Detect which cell encompasses the target text, then output its (x, y) center coordinate. 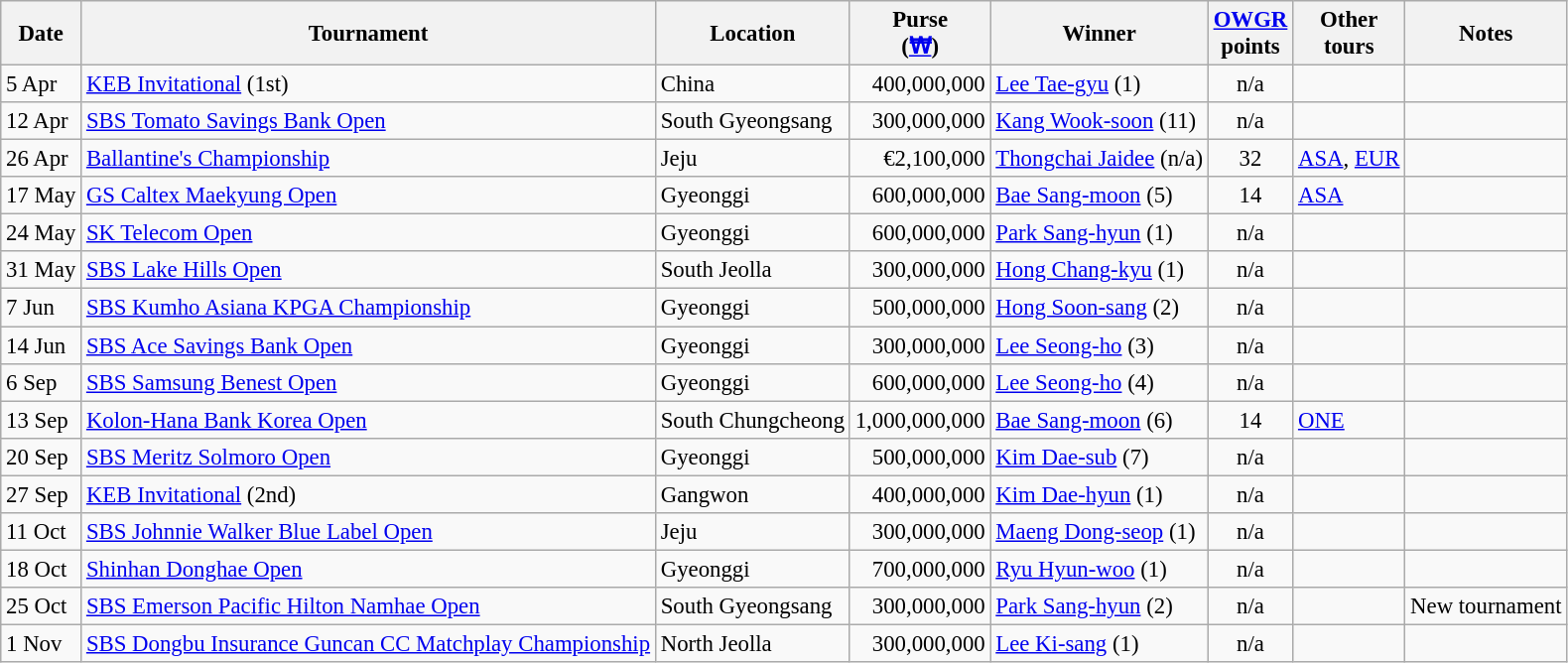
SBS Tomato Savings Bank Open (369, 121)
17 May (42, 196)
Lee Tae-gyu (1) (1100, 84)
700,000,000 (920, 569)
Lee Seong-ho (3) (1100, 345)
Kim Dae-hyun (1) (1100, 494)
Winner (1100, 34)
ONE (1350, 420)
Location (752, 34)
Park Sang-hyun (1) (1100, 233)
GS Caltex Maekyung Open (369, 196)
18 Oct (42, 569)
Kolon-Hana Bank Korea Open (369, 420)
Park Sang-hyun (2) (1100, 606)
5 Apr (42, 84)
25 Oct (42, 606)
Hong Chang-kyu (1) (1100, 271)
€2,100,000 (920, 159)
Purse(₩) (920, 34)
SBS Johnnie Walker Blue Label Open (369, 532)
SK Telecom Open (369, 233)
SBS Kumho Asiana KPGA Championship (369, 308)
Gangwon (752, 494)
SBS Lake Hills Open (369, 271)
SBS Meritz Solmoro Open (369, 457)
ASA (1350, 196)
South Jeolla (752, 271)
Tournament (369, 34)
31 May (42, 271)
KEB Invitational (1st) (369, 84)
13 Sep (42, 420)
14 Jun (42, 345)
Hong Soon-sang (2) (1100, 308)
1,000,000,000 (920, 420)
20 Sep (42, 457)
6 Sep (42, 382)
32 (1250, 159)
SBS Emerson Pacific Hilton Namhae Open (369, 606)
12 Apr (42, 121)
SBS Ace Savings Bank Open (369, 345)
11 Oct (42, 532)
Lee Ki-sang (1) (1100, 643)
China (752, 84)
KEB Invitational (2nd) (369, 494)
1 Nov (42, 643)
Thongchai Jaidee (n/a) (1100, 159)
Notes (1487, 34)
Maeng Dong-seop (1) (1100, 532)
Ryu Hyun-woo (1) (1100, 569)
North Jeolla (752, 643)
26 Apr (42, 159)
OWGRpoints (1250, 34)
Bae Sang-moon (5) (1100, 196)
South Chungcheong (752, 420)
Kim Dae-sub (7) (1100, 457)
7 Jun (42, 308)
SBS Dongbu Insurance Guncan CC Matchplay Championship (369, 643)
Date (42, 34)
ASA, EUR (1350, 159)
24 May (42, 233)
27 Sep (42, 494)
Othertours (1350, 34)
Bae Sang-moon (6) (1100, 420)
Shinhan Donghae Open (369, 569)
SBS Samsung Benest Open (369, 382)
Lee Seong-ho (4) (1100, 382)
New tournament (1487, 606)
Ballantine's Championship (369, 159)
Kang Wook-soon (11) (1100, 121)
